Search for the cell housing the specified text and yield its [x, y] center coordinate. 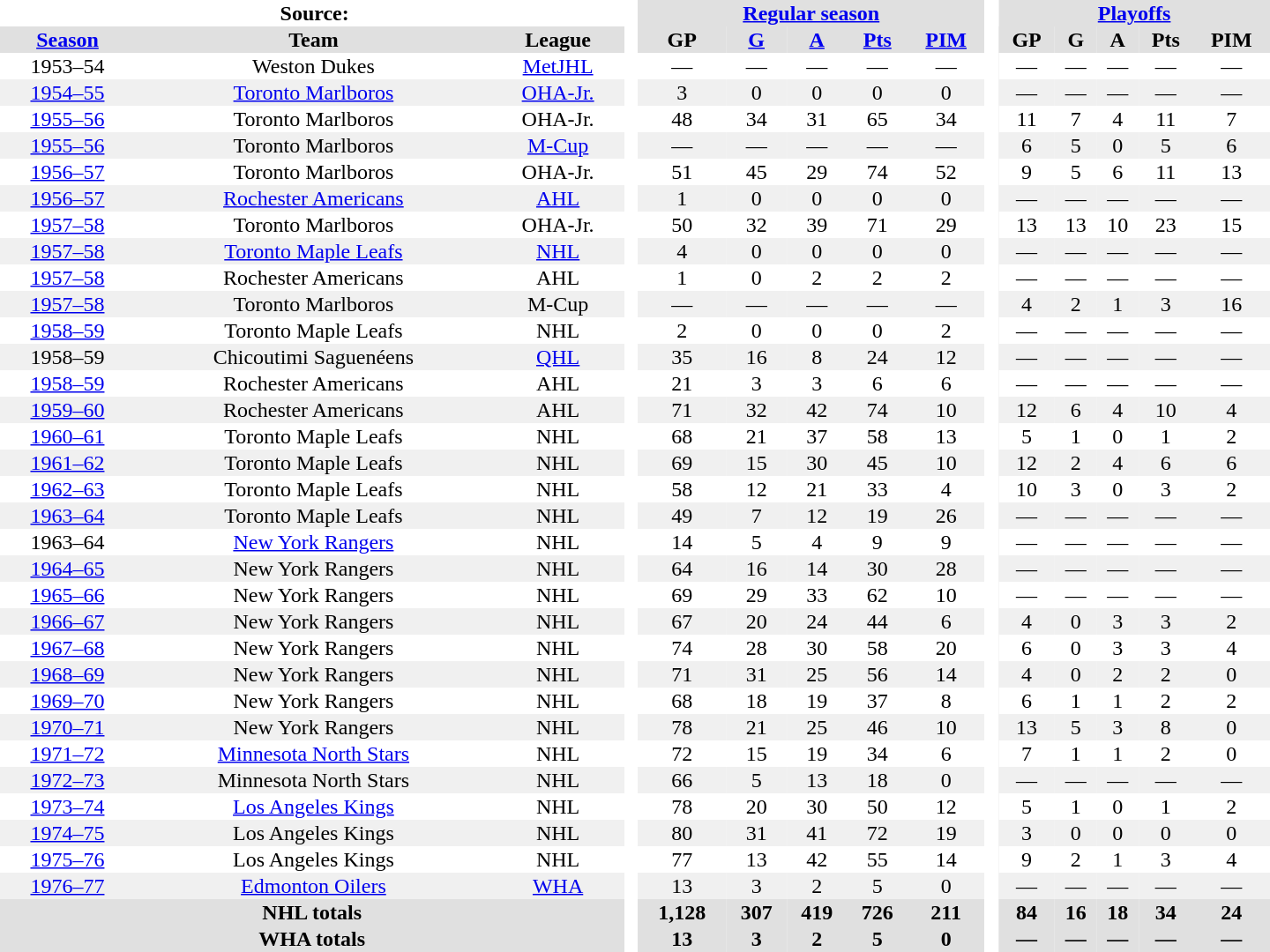
1961–62 [67, 463]
66 [682, 780]
Regular season [811, 13]
WHA totals [312, 939]
1966–67 [67, 621]
80 [682, 833]
1960–61 [67, 436]
52 [945, 172]
23 [1166, 225]
419 [817, 912]
55 [877, 859]
1962–63 [67, 489]
1965–66 [67, 595]
1974–75 [67, 833]
35 [682, 357]
307 [757, 912]
41 [817, 833]
726 [877, 912]
51 [682, 172]
1954–55 [67, 93]
1970–71 [67, 727]
1959–60 [67, 410]
49 [682, 516]
48 [682, 119]
Edmonton Oilers [314, 886]
44 [877, 621]
1964–65 [67, 569]
1968–69 [67, 674]
Season [67, 40]
1969–70 [67, 701]
Playoffs [1134, 13]
League [557, 40]
Chicoutimi Saguenéens [314, 357]
1,128 [682, 912]
WHA [557, 886]
1975–76 [67, 859]
62 [877, 595]
MetJHL [557, 66]
1976–77 [67, 886]
1967–68 [67, 648]
64 [682, 569]
56 [877, 674]
67 [682, 621]
1972–73 [67, 780]
1953–54 [67, 66]
26 [945, 516]
Team [314, 40]
77 [682, 859]
NHL totals [312, 912]
1973–74 [67, 807]
46 [877, 727]
39 [817, 225]
QHL [557, 357]
211 [945, 912]
84 [1027, 912]
Weston Dukes [314, 66]
1971–72 [67, 754]
Source: [312, 13]
65 [877, 119]
